Return (x, y) of the center of cell containing provided text 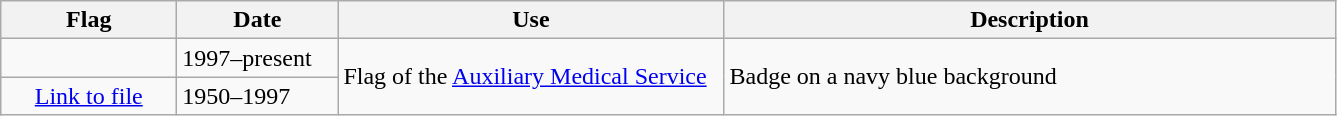
1950–1997 (258, 96)
Use (531, 20)
Date (258, 20)
Description (1030, 20)
Link to file (89, 96)
Badge on a navy blue background (1030, 77)
Flag (89, 20)
Flag of the Auxiliary Medical Service (531, 77)
1997–present (258, 58)
